Detect which cell encompasses the target text, then output its (x, y) center coordinate. 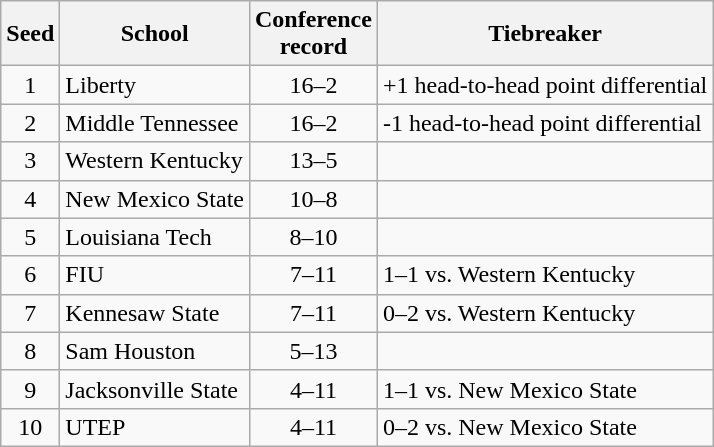
Liberty (155, 85)
Middle Tennessee (155, 123)
Sam Houston (155, 351)
10 (30, 427)
1–1 vs. New Mexico State (544, 389)
10–8 (313, 199)
3 (30, 161)
7 (30, 313)
UTEP (155, 427)
1 (30, 85)
Western Kentucky (155, 161)
0–2 vs. New Mexico State (544, 427)
8 (30, 351)
New Mexico State (155, 199)
0–2 vs. Western Kentucky (544, 313)
5 (30, 237)
8–10 (313, 237)
FIU (155, 275)
Jacksonville State (155, 389)
5–13 (313, 351)
Louisiana Tech (155, 237)
1–1 vs. Western Kentucky (544, 275)
4 (30, 199)
2 (30, 123)
Kennesaw State (155, 313)
9 (30, 389)
6 (30, 275)
Conferencerecord (313, 34)
-1 head-to-head point differential (544, 123)
Seed (30, 34)
+1 head-to-head point differential (544, 85)
13–5 (313, 161)
Tiebreaker (544, 34)
School (155, 34)
